Find where the given text appears and provide that cell's center as [X, Y] coordinate. 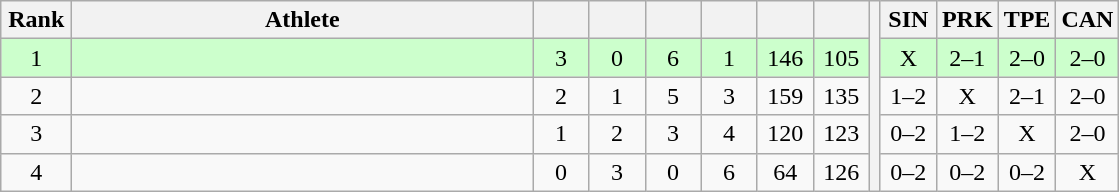
Athlete [302, 20]
123 [841, 134]
146 [785, 58]
159 [785, 96]
SIN [908, 20]
5 [673, 96]
105 [841, 58]
TPE [1027, 20]
135 [841, 96]
64 [785, 172]
CAN [1088, 20]
Rank [36, 20]
PRK [967, 20]
126 [841, 172]
120 [785, 134]
